Capture the cell that displays the provided text and extract its (X, Y) central coordinate. 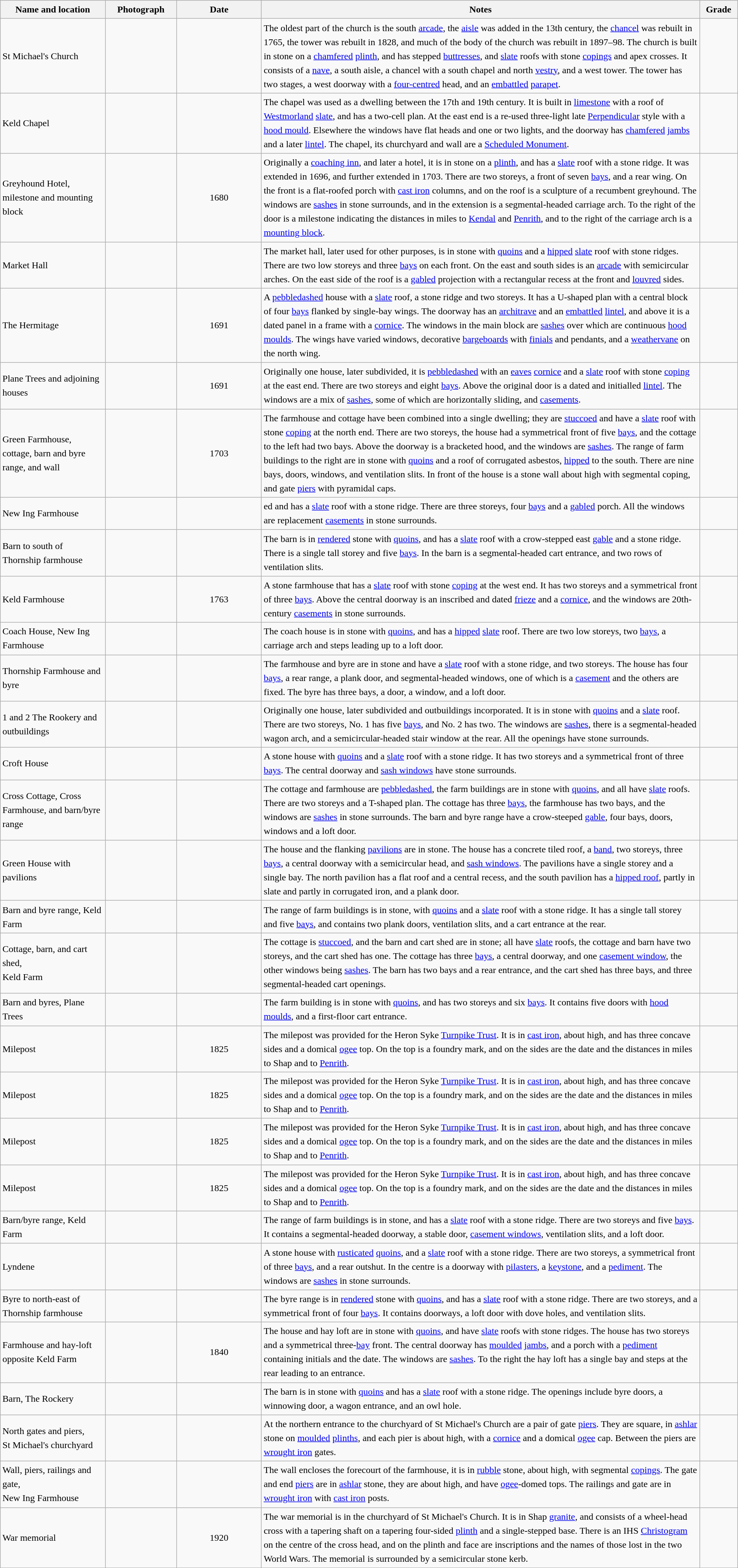
Barn and byres, Plane Trees (53, 1009)
Keld Chapel (53, 123)
Greyhound Hotel, milestone and mounting block (53, 198)
Green House with pavilions (53, 871)
North gates and piers,St Michael's churchyard (53, 1438)
1 and 2 The Rookery and outbuildings (53, 724)
Thornship Farmhouse and byre (53, 678)
Lyndene (53, 1266)
St Michael's Church (53, 56)
1703 (219, 453)
1840 (219, 1352)
1763 (219, 599)
Byre to north-east of Thornship farmhouse (53, 1306)
War memorial (53, 1538)
Date (219, 9)
1680 (219, 198)
Barn, The Rockery (53, 1399)
Croft House (53, 764)
Coach House, New Ing Farmhouse (53, 639)
Barn to south of Thornship farmhouse (53, 553)
Green Farmhouse, cottage, barn and byre range, and wall (53, 453)
Wall, piers, railings and gate,New Ing Farmhouse (53, 1484)
The Hermitage (53, 326)
Grade (719, 9)
Barn/byre range, Keld Farm (53, 1227)
Barn and byre range, Keld Farm (53, 917)
Market Hall (53, 265)
Notes (480, 9)
1920 (219, 1538)
Photograph (141, 9)
New Ing Farmhouse (53, 513)
Cottage, barn, and cart shed,Keld Farm (53, 963)
Keld Farmhouse (53, 599)
Cross Cottage, Cross Farmhouse, and barn/byre range (53, 810)
Farmhouse and hay-loft opposite Keld Farm (53, 1352)
Name and location (53, 9)
Plane Trees and adjoining houses (53, 385)
